Determine the [X, Y] coordinate at the center of the cell enclosing the given text.  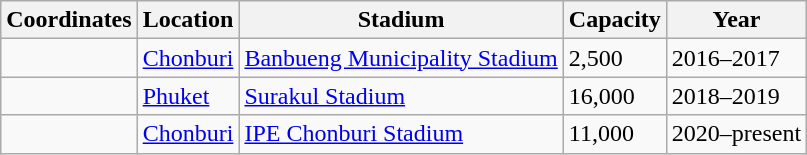
Phuket [188, 96]
Banbueng Municipality Stadium [401, 58]
2020–present [736, 134]
Location [188, 20]
16,000 [614, 96]
IPE Chonburi Stadium [401, 134]
Coordinates [69, 20]
Stadium [401, 20]
Year [736, 20]
11,000 [614, 134]
Capacity [614, 20]
Surakul Stadium [401, 96]
2,500 [614, 58]
2016–2017 [736, 58]
2018–2019 [736, 96]
